Provide the (X, Y) coordinate of the cell's center where the given text is located.  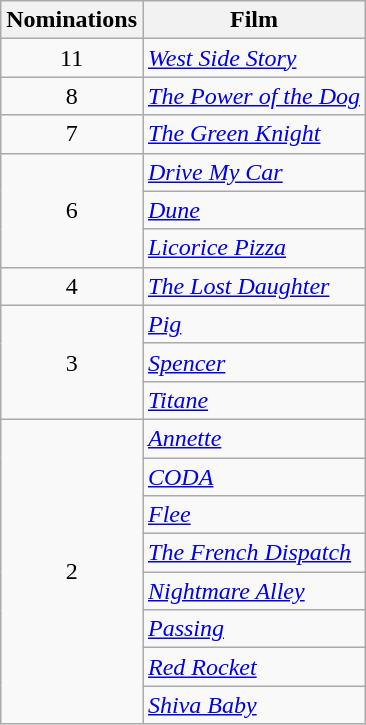
The Power of the Dog (254, 96)
11 (72, 58)
Spencer (254, 362)
8 (72, 96)
Passing (254, 629)
7 (72, 134)
6 (72, 210)
3 (72, 362)
Shiva Baby (254, 705)
West Side Story (254, 58)
Dune (254, 210)
Licorice Pizza (254, 248)
Annette (254, 438)
The Green Knight (254, 134)
The Lost Daughter (254, 286)
The French Dispatch (254, 553)
2 (72, 571)
Titane (254, 400)
CODA (254, 477)
Film (254, 20)
Nominations (72, 20)
Drive My Car (254, 172)
Flee (254, 515)
Red Rocket (254, 667)
Pig (254, 324)
Nightmare Alley (254, 591)
4 (72, 286)
